Output the [x, y] coordinate of the center of the cell containing the given text.  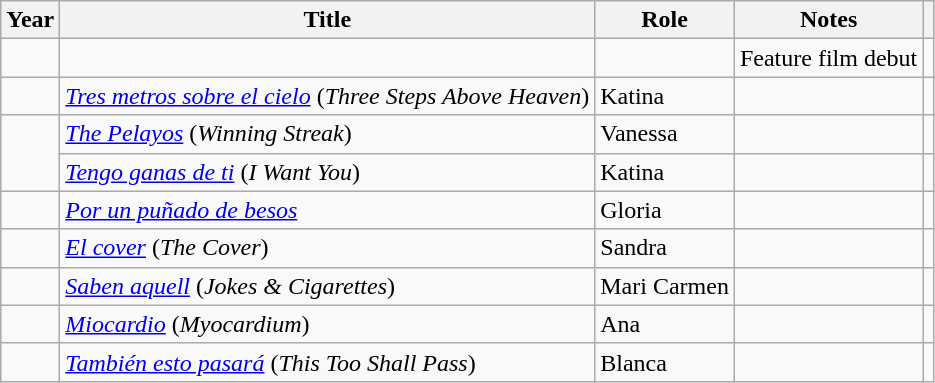
Mari Carmen [665, 286]
Vanessa [665, 134]
Role [665, 20]
Ana [665, 324]
Tengo ganas de ti (I Want You) [328, 172]
Miocardio (Myocardium) [328, 324]
Gloria [665, 210]
Sandra [665, 248]
Title [328, 20]
Saben aquell (Jokes & Cigarettes) [328, 286]
Tres metros sobre el cielo (Three Steps Above Heaven) [328, 96]
Por un puñado de besos [328, 210]
También esto pasará (This Too Shall Pass) [328, 362]
The Pelayos (Winning Streak) [328, 134]
Blanca [665, 362]
El cover (The Cover) [328, 248]
Notes [828, 20]
Year [30, 20]
Feature film debut [828, 58]
